Output the [x, y] coordinate of the center of the cell containing the given text.  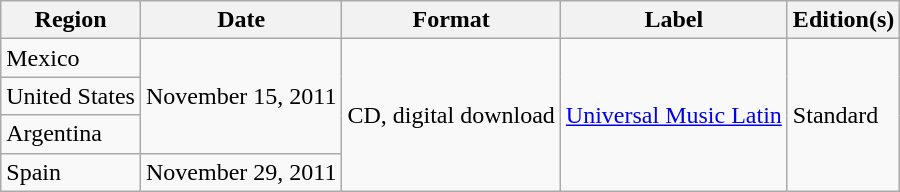
Mexico [71, 58]
Label [674, 20]
Edition(s) [843, 20]
CD, digital download [451, 115]
November 15, 2011 [240, 96]
Region [71, 20]
Format [451, 20]
Universal Music Latin [674, 115]
Standard [843, 115]
Spain [71, 172]
United States [71, 96]
Date [240, 20]
November 29, 2011 [240, 172]
Argentina [71, 134]
